Return [x, y] of the center of cell containing provided text 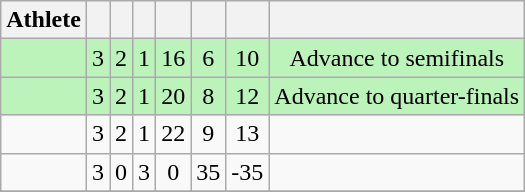
Athlete [44, 20]
12 [248, 96]
10 [248, 58]
-35 [248, 172]
35 [208, 172]
16 [174, 58]
Advance to quarter-finals [397, 96]
9 [208, 134]
13 [248, 134]
6 [208, 58]
Advance to semifinals [397, 58]
22 [174, 134]
8 [208, 96]
20 [174, 96]
